Find where the given text appears and provide that cell's center as (x, y) coordinate. 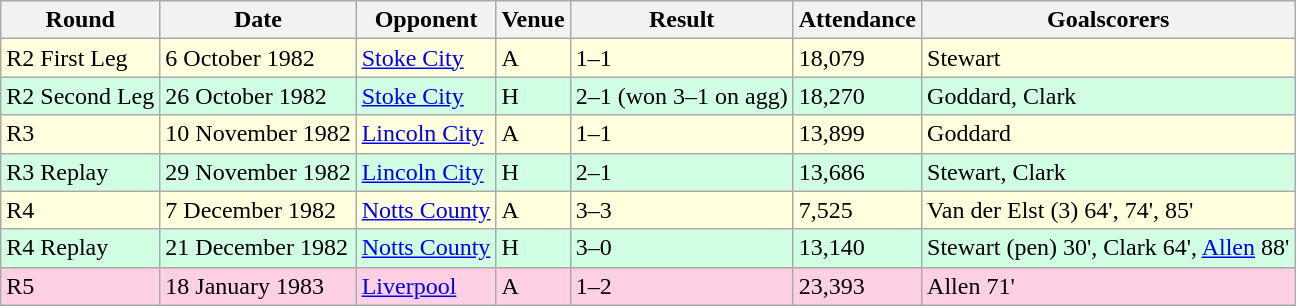
Goddard, Clark (1108, 96)
Goddard (1108, 134)
2–1 (won 3–1 on agg) (682, 96)
Result (682, 20)
23,393 (857, 286)
3–3 (682, 210)
13,899 (857, 134)
Stewart (pen) 30', Clark 64', Allen 88' (1108, 248)
18,270 (857, 96)
Van der Elst (3) 64', 74', 85' (1108, 210)
21 December 1982 (258, 248)
26 October 1982 (258, 96)
13,686 (857, 172)
Opponent (426, 20)
3–0 (682, 248)
13,140 (857, 248)
7 December 1982 (258, 210)
1–2 (682, 286)
Goalscorers (1108, 20)
2–1 (682, 172)
Round (80, 20)
7,525 (857, 210)
Allen 71' (1108, 286)
10 November 1982 (258, 134)
R4 (80, 210)
R2 First Leg (80, 58)
18 January 1983 (258, 286)
Stewart, Clark (1108, 172)
R4 Replay (80, 248)
Liverpool (426, 286)
Date (258, 20)
R3 Replay (80, 172)
6 October 1982 (258, 58)
Attendance (857, 20)
R5 (80, 286)
Stewart (1108, 58)
R3 (80, 134)
18,079 (857, 58)
Venue (533, 20)
R2 Second Leg (80, 96)
29 November 1982 (258, 172)
